For the text-containing cell, return its midpoint in [X, Y] coordinate format. 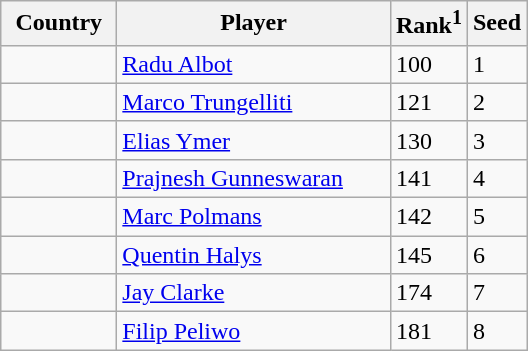
Filip Peliwo [254, 331]
174 [428, 293]
Rank1 [428, 24]
8 [496, 331]
121 [428, 102]
145 [428, 255]
Prajnesh Gunneswaran [254, 178]
Quentin Halys [254, 255]
4 [496, 178]
Player [254, 24]
130 [428, 140]
5 [496, 217]
Seed [496, 24]
3 [496, 140]
181 [428, 331]
141 [428, 178]
7 [496, 293]
2 [496, 102]
Radu Albot [254, 64]
142 [428, 217]
Jay Clarke [254, 293]
1 [496, 64]
6 [496, 255]
Elias Ymer [254, 140]
100 [428, 64]
Marco Trungelliti [254, 102]
Country [59, 24]
Marc Polmans [254, 217]
